Scan for the cell matching the given text and deliver its [x, y] coordinate at center. 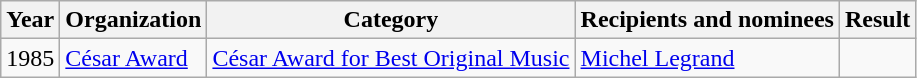
César Award [134, 58]
Result [877, 20]
1985 [30, 58]
Organization [134, 20]
Category [391, 20]
Recipients and nominees [707, 20]
Year [30, 20]
César Award for Best Original Music [391, 58]
Michel Legrand [707, 58]
